Extract the [x, y] coordinate from the center of the cell holding the provided text.  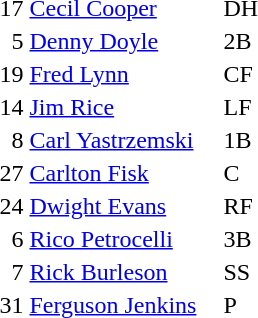
Rick Burleson [124, 272]
Carlton Fisk [124, 173]
Rico Petrocelli [124, 239]
Jim Rice [124, 107]
Carl Yastrzemski [124, 140]
Fred Lynn [124, 74]
Dwight Evans [124, 206]
Denny Doyle [124, 41]
